Capture the cell that displays the provided text and extract its (X, Y) central coordinate. 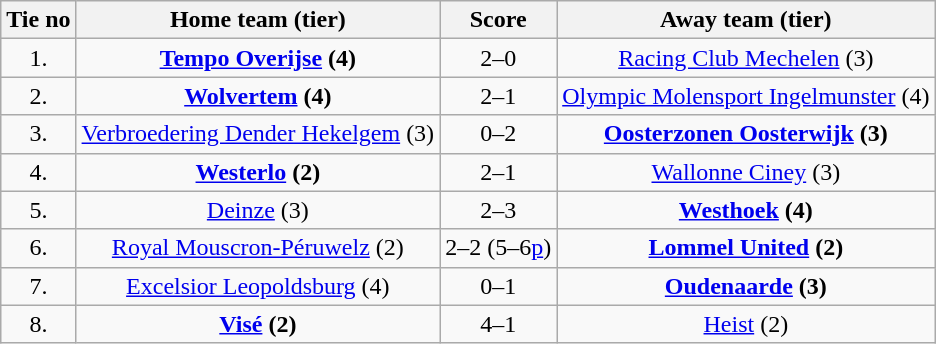
Olympic Molensport Ingelmunster (4) (746, 96)
5. (38, 210)
Wolvertem (4) (258, 96)
Deinze (3) (258, 210)
Visé (2) (258, 324)
Westhoek (4) (746, 210)
7. (38, 286)
Racing Club Mechelen (3) (746, 58)
Score (498, 20)
2. (38, 96)
0–1 (498, 286)
Royal Mouscron-Péruwelz (2) (258, 248)
Verbroedering Dender Hekelgem (3) (258, 134)
4. (38, 172)
6. (38, 248)
Tempo Overijse (4) (258, 58)
Away team (tier) (746, 20)
Oosterzonen Oosterwijk (3) (746, 134)
Wallonne Ciney (3) (746, 172)
8. (38, 324)
Oudenaarde (3) (746, 286)
Heist (2) (746, 324)
2–3 (498, 210)
Lommel United (2) (746, 248)
3. (38, 134)
Westerlo (2) (258, 172)
Tie no (38, 20)
0–2 (498, 134)
Home team (tier) (258, 20)
2–2 (5–6p) (498, 248)
Excelsior Leopoldsburg (4) (258, 286)
1. (38, 58)
4–1 (498, 324)
2–0 (498, 58)
